Search for the cell housing the specified text and yield its [X, Y] center coordinate. 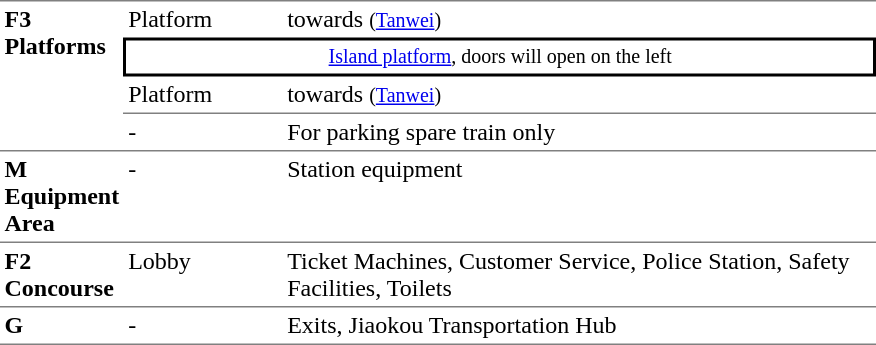
MEquipment Area [62, 196]
Lobby [204, 274]
F2Concourse [62, 274]
F3Platforms [62, 75]
G [62, 326]
